Return the (x, y) coordinate for the center point of the cell that contains the specified text.  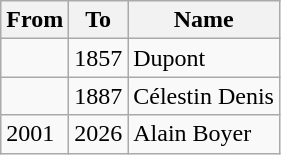
Dupont (204, 58)
1857 (98, 58)
Alain Boyer (204, 134)
Célestin Denis (204, 96)
From (35, 20)
To (98, 20)
2026 (98, 134)
Name (204, 20)
1887 (98, 96)
2001 (35, 134)
